Identify which cell holds the provided text, then report its [x, y] central coordinate. 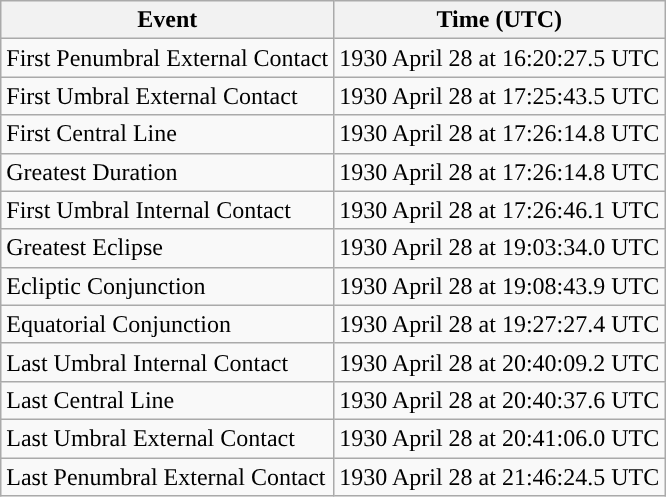
Ecliptic Conjunction [168, 286]
1930 April 28 at 21:46:24.5 UTC [500, 477]
1930 April 28 at 19:03:34.0 UTC [500, 248]
1930 April 28 at 20:40:09.2 UTC [500, 362]
1930 April 28 at 20:40:37.6 UTC [500, 400]
Equatorial Conjunction [168, 324]
Greatest Duration [168, 172]
Event [168, 20]
Last Umbral Internal Contact [168, 362]
First Penumbral External Contact [168, 58]
1930 April 28 at 19:08:43.9 UTC [500, 286]
First Umbral Internal Contact [168, 210]
First Umbral External Contact [168, 96]
1930 April 28 at 20:41:06.0 UTC [500, 438]
Last Penumbral External Contact [168, 477]
Greatest Eclipse [168, 248]
Last Umbral External Contact [168, 438]
1930 April 28 at 16:20:27.5 UTC [500, 58]
First Central Line [168, 134]
1930 April 28 at 17:25:43.5 UTC [500, 96]
Last Central Line [168, 400]
1930 April 28 at 17:26:46.1 UTC [500, 210]
1930 April 28 at 19:27:27.4 UTC [500, 324]
Time (UTC) [500, 20]
